Find where the given text appears and provide that cell's center as (X, Y) coordinate. 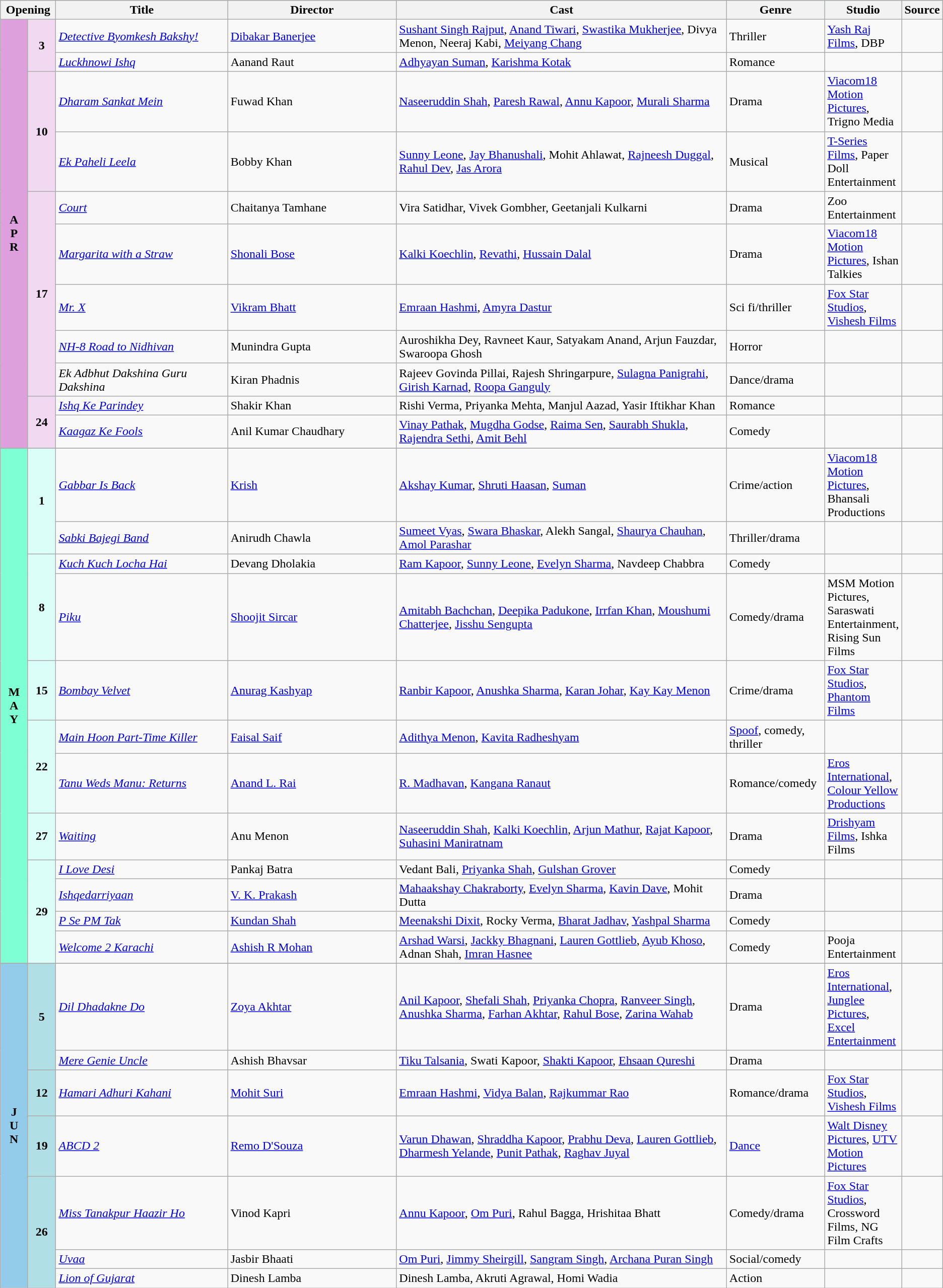
Spoof, comedy, thriller (776, 737)
MAY (14, 706)
Chaitanya Tamhane (312, 207)
Cast (562, 10)
Social/comedy (776, 1259)
Thriller/drama (776, 538)
Sci fi/thriller (776, 307)
Fuwad Khan (312, 102)
Dinesh Lamba, Akruti Agrawal, Homi Wadia (562, 1278)
Fox Star Studios, Crossword Films, NG Film Crafts (863, 1213)
Sumeet Vyas, Swara Bhaskar, Alekh Sangal, Shaurya Chauhan, Amol Parashar (562, 538)
Gabbar Is Back (142, 485)
Remo D'Souza (312, 1146)
Ek Adbhut Dakshina Guru Dakshina (142, 380)
Dil Dhadakne Do (142, 1007)
Varun Dhawan, Shraddha Kapoor, Prabhu Deva, Lauren Gottlieb, Dharmesh Yelande, Punit Pathak, Raghav Juyal (562, 1146)
V. K. Prakash (312, 895)
Dance/drama (776, 380)
Faisal Saif (312, 737)
Kaagaz Ke Fools (142, 431)
Opening (28, 10)
APR (14, 234)
Meenakshi Dixit, Rocky Verma, Bharat Jadhav, Yashpal Sharma (562, 921)
Title (142, 10)
Horror (776, 346)
Margarita with a Straw (142, 254)
Adhyayan Suman, Karishma Kotak (562, 62)
Viacom18 Motion Pictures, Bhansali Productions (863, 485)
NH-8 Road to Nidhivan (142, 346)
Dance (776, 1146)
Munindra Gupta (312, 346)
Anil Kapoor, Shefali Shah, Priyanka Chopra, Ranveer Singh, Anushka Sharma, Farhan Akhtar, Rahul Bose, Zarina Wahab (562, 1007)
Devang Dholakia (312, 564)
Shakir Khan (312, 405)
ABCD 2 (142, 1146)
Bobby Khan (312, 161)
Mr. X (142, 307)
Aanand Raut (312, 62)
8 (42, 607)
Naseeruddin Shah, Kalki Koechlin, Arjun Mathur, Rajat Kapoor, Suhasini Maniratnam (562, 836)
Rajeev Govinda Pillai, Rajesh Shringarpure, Sulagna Panigrahi, Girish Karnad, Roopa Ganguly (562, 380)
Mohit Suri (312, 1093)
Ishq Ke Parindey (142, 405)
Yash Raj Films, DBP (863, 36)
Ishqedarriyaan (142, 895)
10 (42, 131)
22 (42, 767)
Om Puri, Jimmy Sheirgill, Sangram Singh, Archana Puran Singh (562, 1259)
Zoya Akhtar (312, 1007)
Anirudh Chawla (312, 538)
Auroshikha Dey, Ravneet Kaur, Satyakam Anand, Arjun Fauzdar, Swaroopa Ghosh (562, 346)
JUN (14, 1125)
Kalki Koechlin, Revathi, Hussain Dalal (562, 254)
Thriller (776, 36)
Source (922, 10)
Jasbir Bhaati (312, 1259)
Pankaj Batra (312, 869)
Hamari Adhuri Kahani (142, 1093)
Mahaakshay Chakraborty, Evelyn Sharma, Kavin Dave, Mohit Dutta (562, 895)
Piku (142, 617)
Amitabh Bachchan, Deepika Padukone, Irrfan Khan, Moushumi Chatterjee, Jisshu Sengupta (562, 617)
24 (42, 422)
Sunny Leone, Jay Bhanushali, Mohit Ahlawat, Rajneesh Duggal, Rahul Dev, Jas Arora (562, 161)
Anurag Kashyap (312, 691)
Eros International, Junglee Pictures, Excel Entertainment (863, 1007)
Anil Kumar Chaudhary (312, 431)
Bombay Velvet (142, 691)
15 (42, 691)
Arshad Warsi, Jackky Bhagnani, Lauren Gottlieb, Ayub Khoso, Adnan Shah, Imran Hasnee (562, 947)
Vinay Pathak, Mugdha Godse, Raima Sen, Saurabh Shukla, Rajendra Sethi, Amit Behl (562, 431)
Viacom18 Motion Pictures, Ishan Talkies (863, 254)
26 (42, 1232)
Dinesh Lamba (312, 1278)
Sabki Bajegi Band (142, 538)
Court (142, 207)
Sushant Singh Rajput, Anand Tiwari, Swastika Mukherjee, Divya Menon, Neeraj Kabi, Meiyang Chang (562, 36)
Vedant Bali, Priyanka Shah, Gulshan Grover (562, 869)
27 (42, 836)
I Love Desi (142, 869)
Kundan Shah (312, 921)
Luckhnowi Ishq (142, 62)
T-Series Films, Paper Doll Entertainment (863, 161)
Naseeruddin Shah, Paresh Rawal, Annu Kapoor, Murali Sharma (562, 102)
Vikram Bhatt (312, 307)
Genre (776, 10)
Crime/action (776, 485)
Dibakar Banerjee (312, 36)
Romance/drama (776, 1093)
R. Madhavan, Kangana Ranaut (562, 783)
Eros International, Colour Yellow Productions (863, 783)
Drishyam Films, Ishka Films (863, 836)
P Se PM Tak (142, 921)
Kiran Phadnis (312, 380)
Main Hoon Part-Time Killer (142, 737)
Walt Disney Pictures, UTV Motion Pictures (863, 1146)
Lion of Gujarat (142, 1278)
Vira Satidhar, Vivek Gombher, Geetanjali Kulkarni (562, 207)
Ranbir Kapoor, Anushka Sharma, Karan Johar, Kay Kay Menon (562, 691)
Viacom18 Motion Pictures, Trigno Media (863, 102)
12 (42, 1093)
Tanu Weds Manu: Returns (142, 783)
Adithya Menon, Kavita Radheshyam (562, 737)
Welcome 2 Karachi (142, 947)
Akshay Kumar, Shruti Haasan, Suman (562, 485)
Zoo Entertainment (863, 207)
29 (42, 911)
Anu Menon (312, 836)
Ek Paheli Leela (142, 161)
Musical (776, 161)
Emraan Hashmi, Vidya Balan, Rajkummar Rao (562, 1093)
Ashish R Mohan (312, 947)
Fox Star Studios, Phantom Films (863, 691)
Director (312, 10)
Crime/drama (776, 691)
Annu Kapoor, Om Puri, Rahul Bagga, Hrishitaa Bhatt (562, 1213)
Action (776, 1278)
1 (42, 502)
Rishi Verma, Priyanka Mehta, Manjul Aazad, Yasir Iftikhar Khan (562, 405)
Vinod Kapri (312, 1213)
Shonali Bose (312, 254)
Kuch Kuch Locha Hai (142, 564)
Romance/comedy (776, 783)
Tiku Talsania, Swati Kapoor, Shakti Kapoor, Ehsaan Qureshi (562, 1060)
Uvaa (142, 1259)
Anand L. Rai (312, 783)
5 (42, 1016)
Dharam Sankat Mein (142, 102)
19 (42, 1146)
Waiting (142, 836)
Studio (863, 10)
Ashish Bhavsar (312, 1060)
Mere Genie Uncle (142, 1060)
Miss Tanakpur Haazir Ho (142, 1213)
Krish (312, 485)
Emraan Hashmi, Amyra Dastur (562, 307)
Ram Kapoor, Sunny Leone, Evelyn Sharma, Navdeep Chabbra (562, 564)
3 (42, 45)
MSM Motion Pictures, Saraswati Entertainment, Rising Sun Films (863, 617)
Pooja Entertainment (863, 947)
Detective Byomkesh Bakshy! (142, 36)
Shoojit Sircar (312, 617)
17 (42, 294)
